Pinpoint the cell where the given text exists, returning its (x, y) midpoint coordinate. 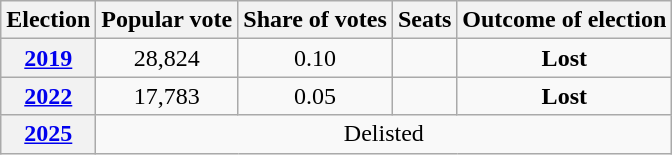
2019 (48, 58)
Seats (424, 20)
2025 (48, 134)
Election (48, 20)
Outcome of election (564, 20)
0.05 (316, 96)
2022 (48, 96)
0.10 (316, 58)
17,783 (167, 96)
28,824 (167, 58)
Share of votes (316, 20)
Delisted (384, 134)
Popular vote (167, 20)
